Pinpoint the cell where the given text exists, returning its [X, Y] midpoint coordinate. 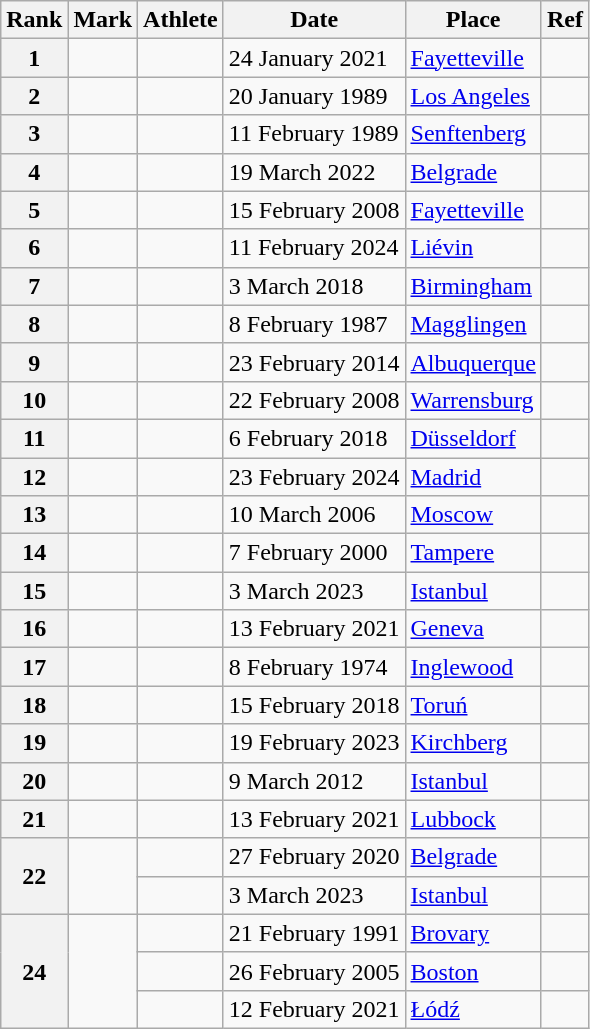
6 [34, 248]
14 [34, 553]
24 January 2021 [314, 58]
20 January 1989 [314, 96]
11 February 2024 [314, 248]
20 [34, 781]
Lubbock [473, 819]
Brovary [473, 933]
Albuquerque [473, 362]
12 February 2021 [314, 1009]
19 February 2023 [314, 743]
6 February 2018 [314, 438]
Warrensburg [473, 400]
5 [34, 210]
Tampere [473, 553]
Łódź [473, 1009]
3 March 2018 [314, 286]
Düsseldorf [473, 438]
9 [34, 362]
Boston [473, 971]
11 February 1989 [314, 134]
2 [34, 96]
27 February 2020 [314, 857]
15 February 2008 [314, 210]
15 February 2018 [314, 705]
Madrid [473, 477]
19 March 2022 [314, 172]
9 March 2012 [314, 781]
8 February 1987 [314, 324]
11 [34, 438]
1 [34, 58]
Rank [34, 20]
Los Angeles [473, 96]
23 February 2014 [314, 362]
7 February 2000 [314, 553]
8 [34, 324]
13 [34, 515]
Kirchberg [473, 743]
Place [473, 20]
10 [34, 400]
17 [34, 667]
10 March 2006 [314, 515]
Senftenberg [473, 134]
Moscow [473, 515]
18 [34, 705]
24 [34, 971]
12 [34, 477]
8 February 1974 [314, 667]
Liévin [473, 248]
26 February 2005 [314, 971]
7 [34, 286]
21 [34, 819]
22 February 2008 [314, 400]
Magglingen [473, 324]
22 [34, 876]
Mark [103, 20]
Athlete [181, 20]
4 [34, 172]
15 [34, 591]
3 [34, 134]
Geneva [473, 629]
16 [34, 629]
21 February 1991 [314, 933]
Inglewood [473, 667]
Birmingham [473, 286]
Toruń [473, 705]
Date [314, 20]
19 [34, 743]
23 February 2024 [314, 477]
Ref [564, 20]
